Return the [X, Y] coordinate for the center point of the cell that contains the specified text.  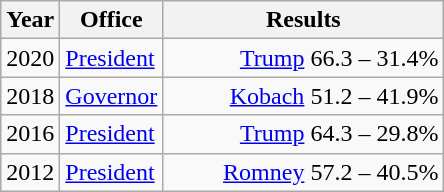
2016 [30, 134]
2012 [30, 172]
Kobach 51.2 – 41.9% [304, 96]
2018 [30, 96]
Romney 57.2 – 40.5% [304, 172]
2020 [30, 58]
Trump 66.3 – 31.4% [304, 58]
Governor [112, 96]
Results [304, 20]
Trump 64.3 – 29.8% [304, 134]
Office [112, 20]
Year [30, 20]
